Locate the cell with the specified text and output its [X, Y] center coordinate. 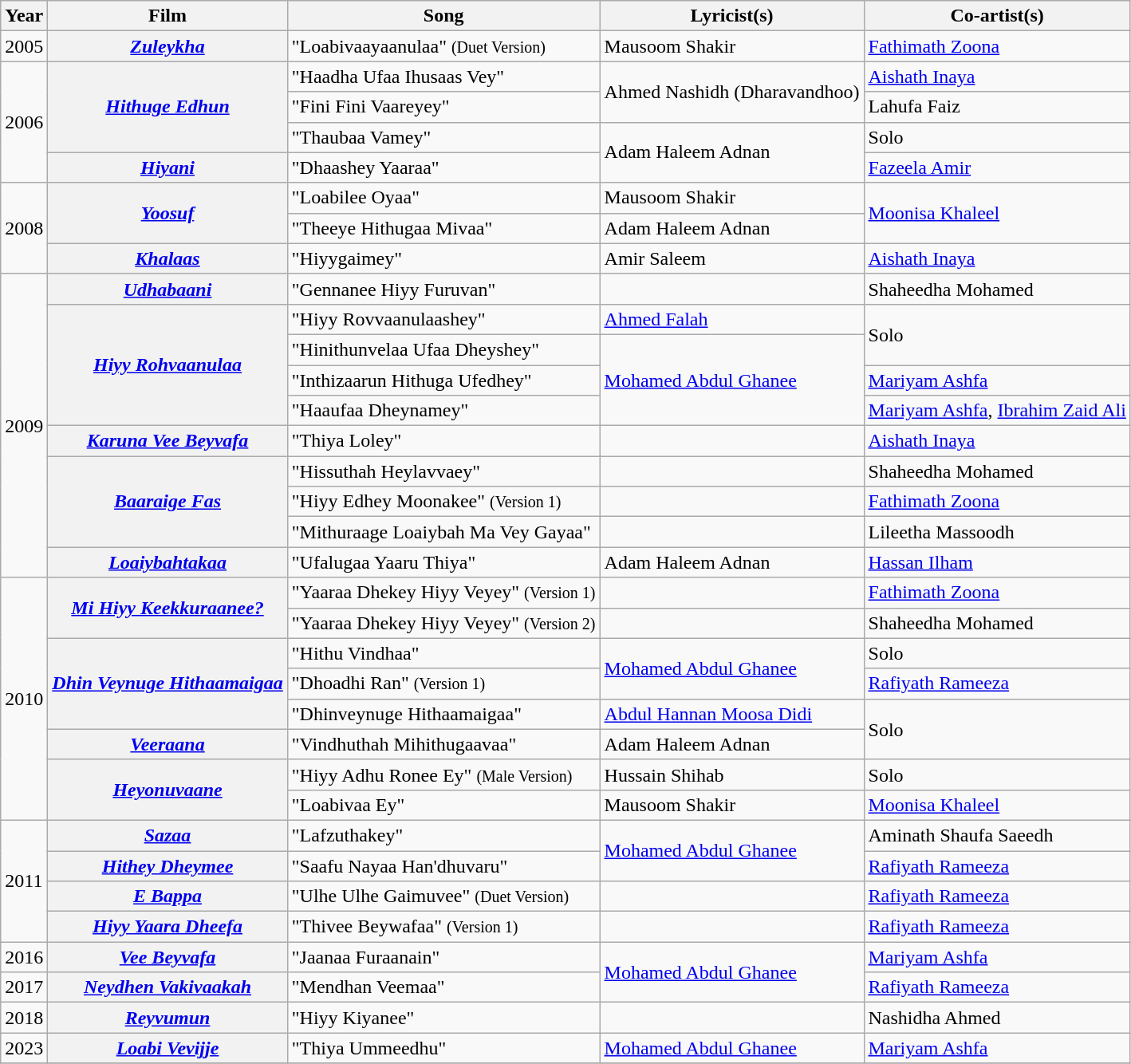
2011 [24, 881]
2017 [24, 987]
"Saafu Nayaa Han'dhuvaru" [443, 865]
Vee Beyvafa [167, 957]
"Thaubaa Vamey" [443, 137]
Abdul Hannan Moosa Didi [732, 714]
"Loabivaayaanulaa" (Duet Version) [443, 46]
"Thiya Loley" [443, 441]
Hussain Shihab [732, 774]
Ahmed Nashidh (Dharavandhoo) [732, 92]
"Hiyygaimey" [443, 258]
Mariyam Ashfa, Ibrahim Zaid Ali [997, 411]
2010 [24, 699]
"Ulhe Ulhe Gaimuvee" (Duet Version) [443, 897]
Zuleykha [167, 46]
"Theeye Hithugaa Mivaa" [443, 228]
Hithey Dheymee [167, 865]
Heyonuvaane [167, 790]
Lileetha Massoodh [997, 532]
2008 [24, 228]
"Lafzuthakey" [443, 835]
Loaiybahtakaa [167, 562]
"Jaanaa Furaanain" [443, 957]
"Thivee Beywafaa" (Version 1) [443, 927]
Year [24, 16]
2005 [24, 46]
"Mithuraage Loaiybah Ma Vey Gayaa" [443, 532]
"Vindhuthah Mihithugaavaa" [443, 744]
"Hiyy Rovvaanulaashey" [443, 319]
"Gennanee Hiyy Furuvan" [443, 289]
Udhabaani [167, 289]
"Yaaraa Dhekey Hiyy Veyey" (Version 2) [443, 623]
Co-artist(s) [997, 16]
"Loabilee Oyaa" [443, 198]
Lyricist(s) [732, 16]
Hiyani [167, 167]
E Bappa [167, 897]
2018 [24, 1018]
"Hiyy Edhey Moonakee" (Version 1) [443, 502]
Ahmed Falah [732, 319]
"Hissuthah Heylavvaey" [443, 471]
"Hinithunvelaa Ufaa Dheyshey" [443, 349]
Reyvumun [167, 1018]
"Hithu Vindhaa" [443, 653]
Song [443, 16]
"Ufalugaa Yaaru Thiya" [443, 562]
"Yaaraa Dhekey Hiyy Veyey" (Version 1) [443, 593]
"Hiyy Adhu Ronee Ey" (Male Version) [443, 774]
"Inthizaarun Hithuga Ufedhey" [443, 380]
Baaraige Fas [167, 502]
Nashidha Ahmed [997, 1018]
Sazaa [167, 835]
"Fini Fini Vaareyey" [443, 107]
2023 [24, 1048]
2009 [24, 426]
Aminath Shaufa Saeedh [997, 835]
Fazeela Amir [997, 167]
Khalaas [167, 258]
Veeraana [167, 744]
"Hiyy Kiyanee" [443, 1018]
Amir Saleem [732, 258]
Yoosuf [167, 213]
Loabi Vevijje [167, 1048]
"Loabivaa Ey" [443, 805]
Film [167, 16]
Mi Hiyy Keekkuraanee? [167, 608]
"Thiya Ummeedhu" [443, 1048]
"Dhinveynuge Hithaamaigaa" [443, 714]
Hiyy Yaara Dheefa [167, 927]
Karuna Vee Beyvafa [167, 441]
Hassan Ilham [997, 562]
Neydhen Vakivaakah [167, 987]
2006 [24, 122]
"Dhaashey Yaaraa" [443, 167]
"Mendhan Veemaa" [443, 987]
2016 [24, 957]
Dhin Veynuge Hithaamaigaa [167, 684]
"Dhoadhi Ran" (Version 1) [443, 684]
Hiyy Rohvaanulaa [167, 365]
Hithuge Edhun [167, 107]
Lahufa Faiz [997, 107]
"Haadha Ufaa Ihusaas Vey" [443, 77]
"Haaufaa Dheynamey" [443, 411]
